For the text-containing cell, return its midpoint in (x, y) coordinate format. 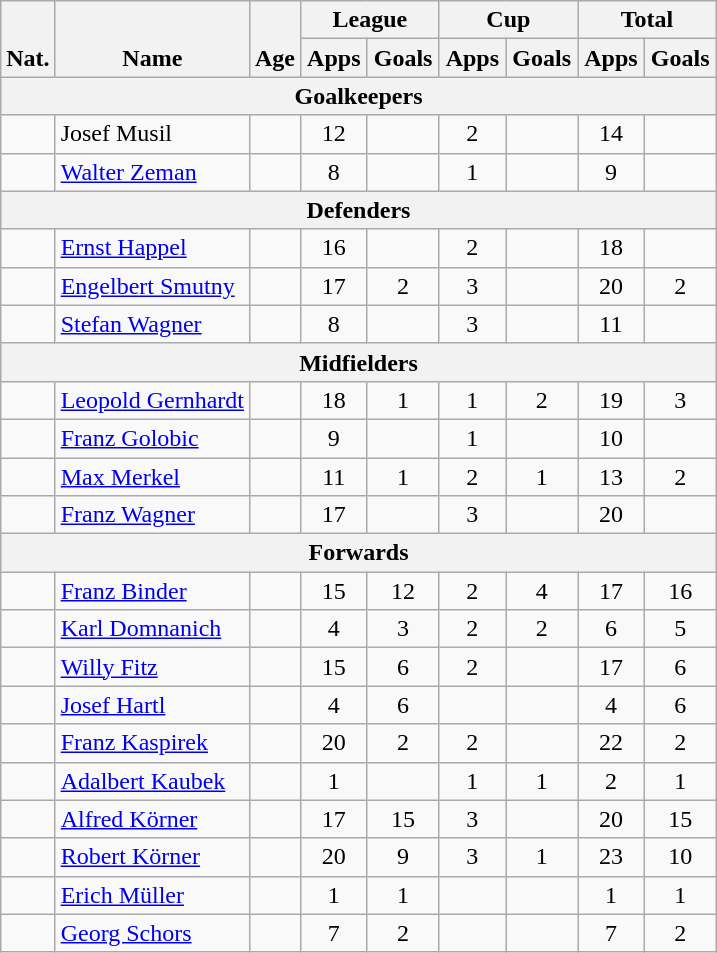
Goalkeepers (358, 96)
Franz Wagner (152, 515)
Franz Golobic (152, 438)
Ernst Happel (152, 248)
Robert Körner (152, 857)
5 (680, 629)
Josef Musil (152, 134)
Alfred Körner (152, 819)
Name (152, 39)
Forwards (358, 553)
23 (612, 857)
Erich Müller (152, 895)
13 (612, 477)
Franz Binder (152, 591)
19 (612, 400)
Total (648, 20)
Engelbert Smutny (152, 286)
Age (274, 39)
Nat. (28, 39)
Stefan Wagner (152, 324)
22 (612, 743)
Walter Zeman (152, 172)
League (370, 20)
Adalbert Kaubek (152, 781)
Leopold Gernhardt (152, 400)
Josef Hartl (152, 705)
Georg Schors (152, 933)
Midfielders (358, 362)
Karl Domnanich (152, 629)
Cup (508, 20)
Willy Fitz (152, 667)
Franz Kaspirek (152, 743)
Defenders (358, 210)
14 (612, 134)
Max Merkel (152, 477)
